Output the [X, Y] coordinate of the center of the cell containing the given text.  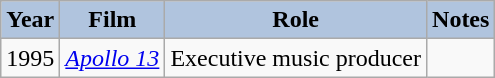
Film [112, 20]
Executive music producer [296, 58]
Notes [461, 20]
1995 [30, 58]
Apollo 13 [112, 58]
Year [30, 20]
Role [296, 20]
